Identify which cell holds the provided text, then report its (X, Y) central coordinate. 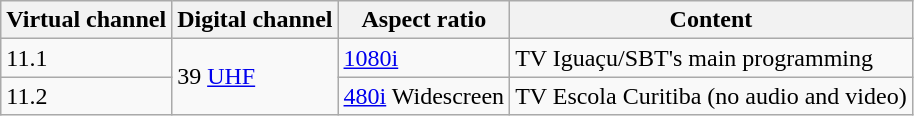
11.1 (86, 58)
39 UHF (255, 77)
11.2 (86, 96)
Aspect ratio (424, 20)
480i Widescreen (424, 96)
1080i (424, 58)
Virtual channel (86, 20)
TV Escola Curitiba (no audio and video) (712, 96)
TV Iguaçu/SBT's main programming (712, 58)
Content (712, 20)
Digital channel (255, 20)
